Capture the cell that displays the provided text and extract its (X, Y) central coordinate. 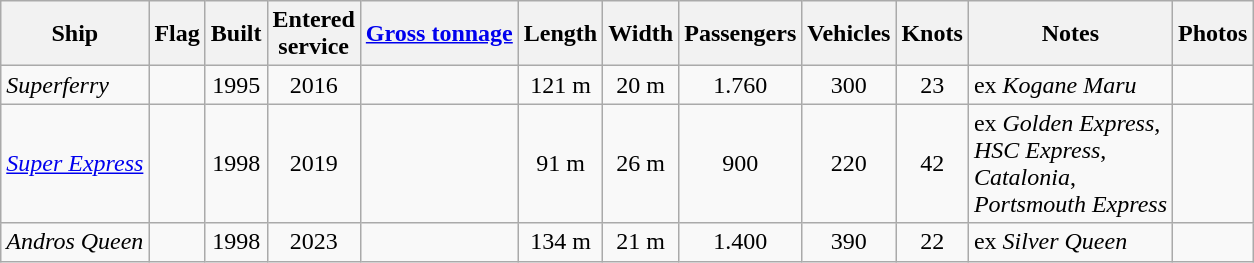
21 m (641, 242)
Length (560, 34)
Andros Queen (75, 242)
2019 (314, 164)
1.400 (740, 242)
Flag (177, 34)
20 m (641, 85)
ex Golden Express,HSC Express,Catalonia, Portsmouth Express (1070, 164)
900 (740, 164)
134 m (560, 242)
ex Silver Queen (1070, 242)
91 m (560, 164)
2016 (314, 85)
300 (849, 85)
42 (932, 164)
Knots (932, 34)
Notes (1070, 34)
Gross tonnage (439, 34)
Photos (1213, 34)
ex Kogane Maru (1070, 85)
Width (641, 34)
1995 (236, 85)
26 m (641, 164)
220 (849, 164)
Passengers (740, 34)
Built (236, 34)
121 m (560, 85)
1.760 (740, 85)
2023 (314, 242)
390 (849, 242)
Superferry (75, 85)
Enteredservice (314, 34)
Super Express (75, 164)
22 (932, 242)
Vehicles (849, 34)
23 (932, 85)
Ship (75, 34)
